Capture the cell that displays the provided text and extract its [x, y] central coordinate. 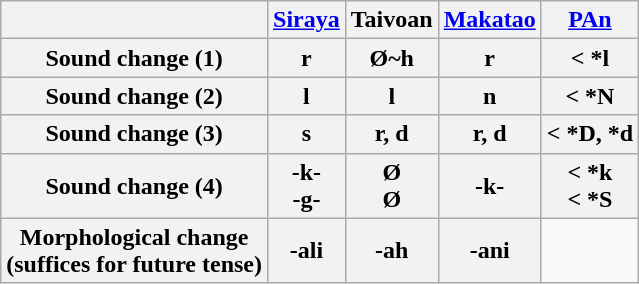
Morphological change(suffices for future tense) [134, 250]
Makatao [490, 20]
ØØ [392, 186]
-k- [490, 186]
Sound change (2) [134, 96]
< *l [590, 58]
Taivoan [392, 20]
PAn [590, 20]
-ah [392, 250]
s [307, 134]
< *D, *d [590, 134]
Sound change (3) [134, 134]
< *k< *S [590, 186]
Sound change (4) [134, 186]
-ani [490, 250]
Siraya [307, 20]
-ali [307, 250]
n [490, 96]
< *N [590, 96]
Sound change (1) [134, 58]
Ø~h [392, 58]
-k--g- [307, 186]
